Locate the cell with the specified text and output its [X, Y] center coordinate. 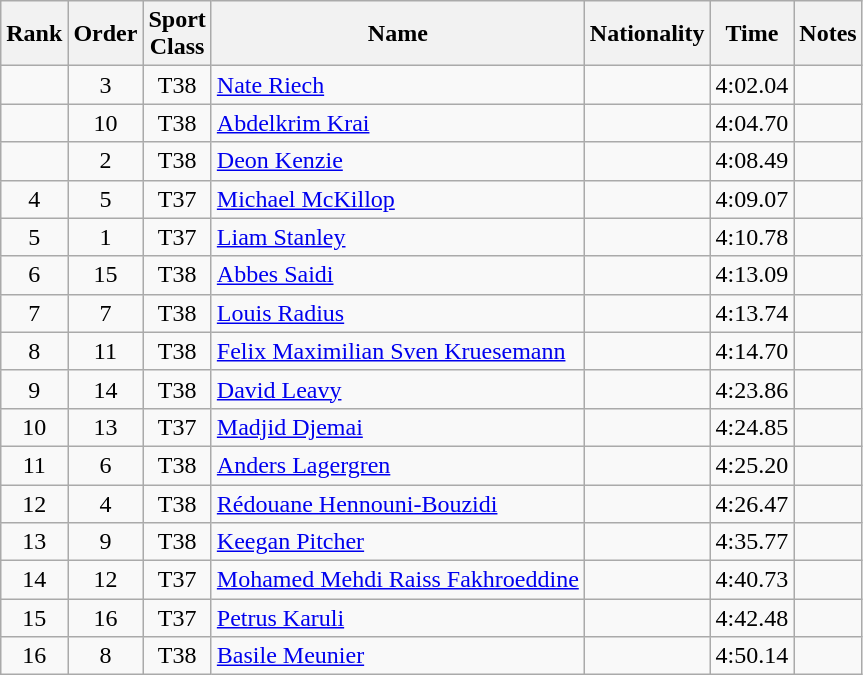
Rédouane Hennouni-Bouzidi [398, 503]
Basile Meunier [398, 656]
4:23.86 [752, 389]
Rank [34, 34]
4:24.85 [752, 427]
Name [398, 34]
2 [106, 161]
SportClass [177, 34]
4:25.20 [752, 465]
4:35.77 [752, 542]
4:02.04 [752, 85]
3 [106, 85]
Anders Lagergren [398, 465]
4:42.48 [752, 618]
Time [752, 34]
Michael McKillop [398, 199]
Petrus Karuli [398, 618]
4:26.47 [752, 503]
4:13.74 [752, 313]
Nate Riech [398, 85]
Order [106, 34]
Nationality [647, 34]
1 [106, 237]
Mohamed Mehdi Raiss Fakhroeddine [398, 580]
Keegan Pitcher [398, 542]
Felix Maximilian Sven Kruesemann [398, 351]
Abdelkrim Krai [398, 123]
4:13.09 [752, 275]
4:40.73 [752, 580]
David Leavy [398, 389]
Louis Radius [398, 313]
4:08.49 [752, 161]
4:50.14 [752, 656]
4:04.70 [752, 123]
Liam Stanley [398, 237]
Abbes Saidi [398, 275]
Deon Kenzie [398, 161]
4:10.78 [752, 237]
4:14.70 [752, 351]
Madjid Djemai [398, 427]
Notes [828, 34]
4:09.07 [752, 199]
